Detect which cell encompasses the target text, then output its [x, y] center coordinate. 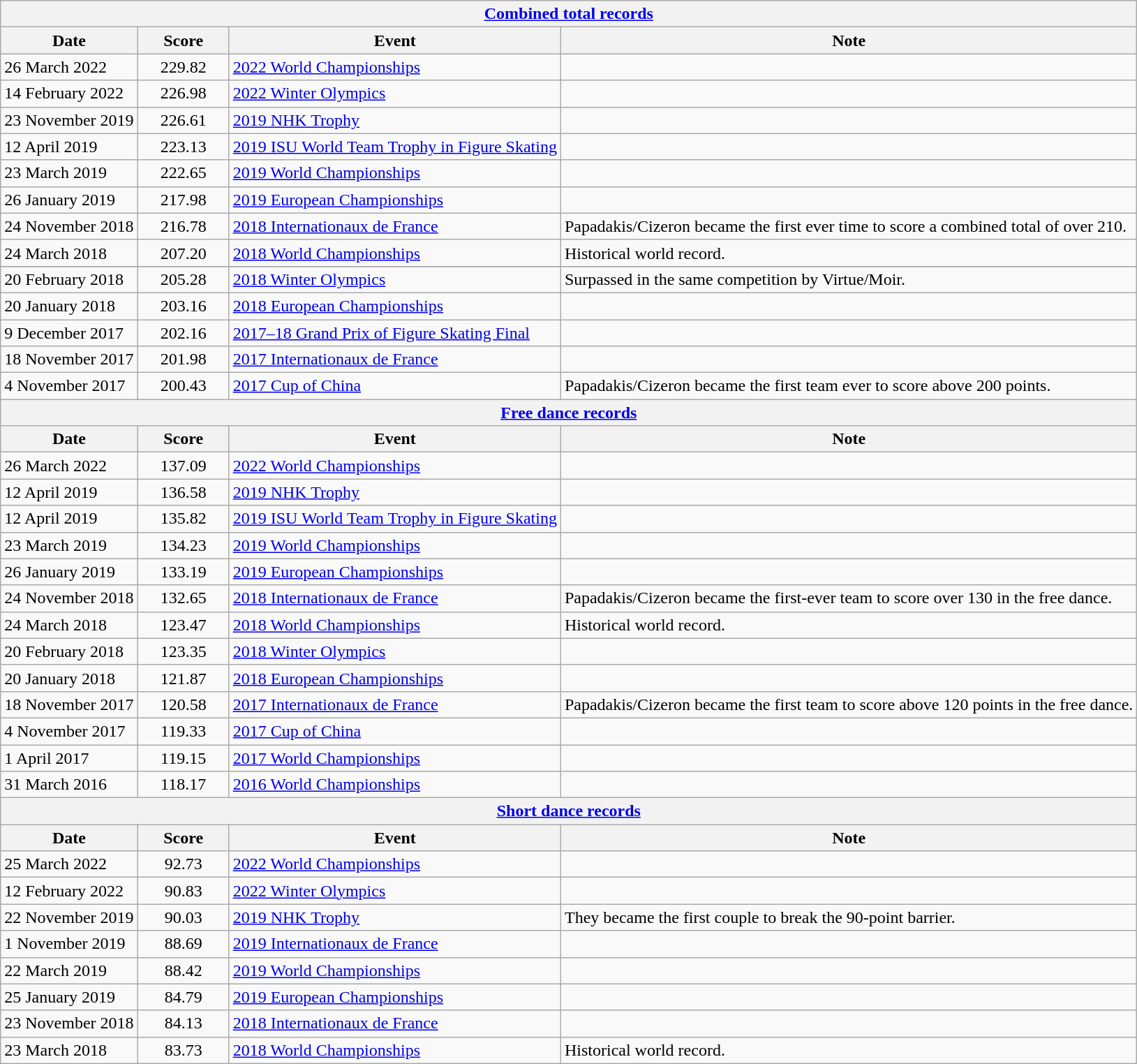
202.16 [183, 333]
83.73 [183, 1050]
137.09 [183, 466]
88.42 [183, 970]
201.98 [183, 360]
12 February 2022 [69, 891]
226.61 [183, 120]
22 November 2019 [69, 917]
90.03 [183, 917]
31 March 2016 [69, 785]
132.65 [183, 598]
223.13 [183, 147]
207.20 [183, 253]
121.87 [183, 678]
1 April 2017 [69, 758]
2017–18 Grand Prix of Figure Skating Final [395, 333]
205.28 [183, 279]
Papadakis/Cizeron became the first team ever to score above 200 points. [849, 386]
Surpassed in the same competition by Virtue/Moir. [849, 279]
203.16 [183, 306]
120.58 [183, 704]
Free dance records [569, 413]
84.79 [183, 997]
Papadakis/Cizeron became the first team to score above 120 points in the free dance. [849, 704]
135.82 [183, 519]
25 March 2022 [69, 864]
229.82 [183, 67]
133.19 [183, 572]
9 December 2017 [69, 333]
14 February 2022 [69, 94]
123.47 [183, 625]
119.33 [183, 731]
2019 Internationaux de France [395, 944]
23 November 2018 [69, 1024]
22 March 2019 [69, 970]
222.65 [183, 173]
134.23 [183, 545]
136.58 [183, 492]
25 January 2019 [69, 997]
Papadakis/Cizeron became the first ever time to score a combined total of over 210. [849, 226]
118.17 [183, 785]
1 November 2019 [69, 944]
123.35 [183, 651]
2017 World Championships [395, 758]
216.78 [183, 226]
Combined total records [569, 14]
88.69 [183, 944]
226.98 [183, 94]
84.13 [183, 1024]
23 November 2019 [69, 120]
They became the first couple to break the 90-point barrier. [849, 917]
200.43 [183, 386]
Short dance records [569, 811]
119.15 [183, 758]
92.73 [183, 864]
217.98 [183, 200]
Papadakis/Cizeron became the first-ever team to score over 130 in the free dance. [849, 598]
90.83 [183, 891]
23 March 2018 [69, 1050]
2016 World Championships [395, 785]
